Extract the [x, y] coordinate from the center of the cell holding the provided text.  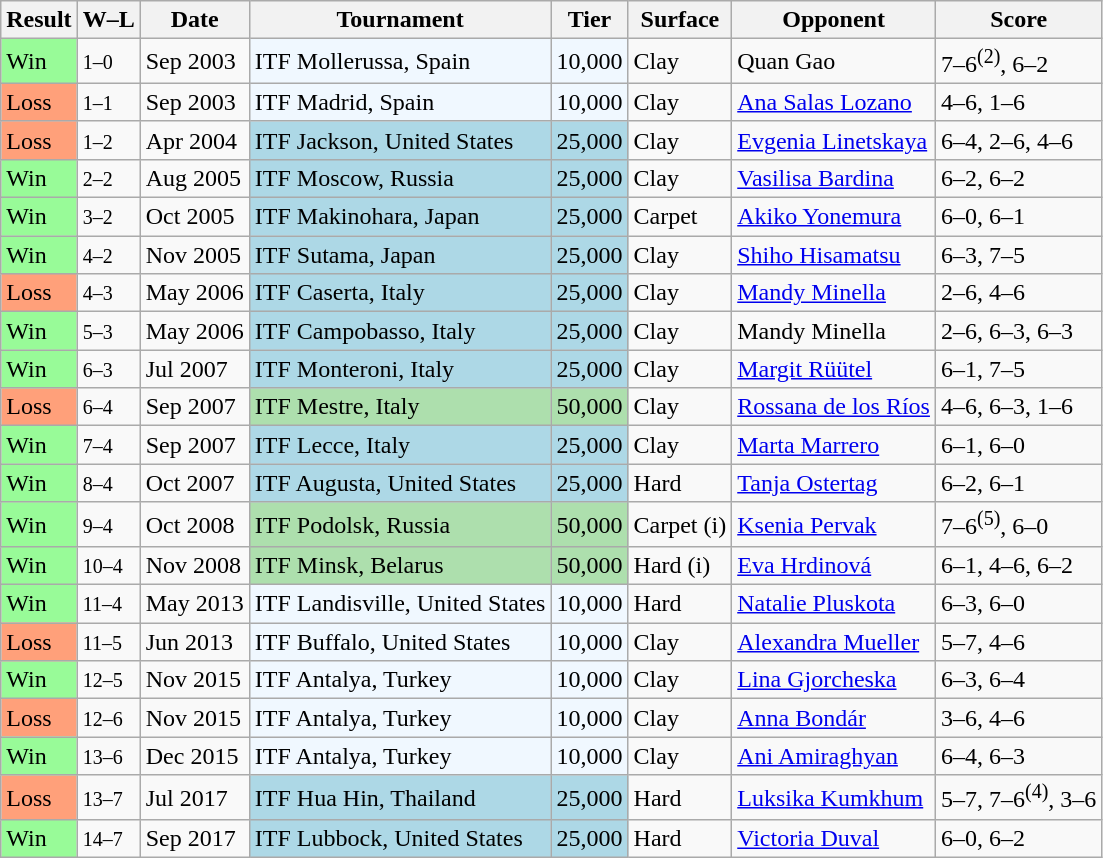
6–1, 4–6, 6–2 [1018, 566]
Oct 2007 [194, 483]
7–6(5), 6–0 [1018, 524]
ITF Jackson, United States [400, 140]
3–2 [108, 217]
5–7, 4–6 [1018, 642]
4–6, 1–6 [1018, 102]
2–2 [108, 178]
11–5 [108, 642]
6–3 [108, 369]
12–6 [108, 718]
6–3, 6–4 [1018, 680]
14–7 [108, 839]
6–2, 6–1 [1018, 483]
6–2, 6–2 [1018, 178]
Carpet (i) [680, 524]
Jun 2013 [194, 642]
Vasilisa Bardina [834, 178]
ITF Madrid, Spain [400, 102]
W–L [108, 20]
5–7, 7–6(4), 3–6 [1018, 798]
Hard (i) [680, 566]
6–3, 6–0 [1018, 604]
4–2 [108, 255]
Alexandra Mueller [834, 642]
ITF Buffalo, United States [400, 642]
6–4 [108, 407]
Aug 2005 [194, 178]
Date [194, 20]
8–4 [108, 483]
ITF Hua Hin, Thailand [400, 798]
ITF Campobasso, Italy [400, 331]
2–6, 4–6 [1018, 293]
Oct 2008 [194, 524]
Jul 2017 [194, 798]
Eva Hrdinová [834, 566]
Margit Rüütel [834, 369]
1–1 [108, 102]
Score [1018, 20]
May 2013 [194, 604]
9–4 [108, 524]
ITF Makinohara, Japan [400, 217]
ITF Lecce, Italy [400, 445]
11–4 [108, 604]
1–0 [108, 62]
Result [39, 20]
Rossana de los Ríos [834, 407]
Shiho Hisamatsu [834, 255]
5–3 [108, 331]
7–6(2), 6–2 [1018, 62]
6–1, 6–0 [1018, 445]
ITF Minsk, Belarus [400, 566]
Victoria Duval [834, 839]
Apr 2004 [194, 140]
3–6, 4–6 [1018, 718]
10–4 [108, 566]
13–6 [108, 756]
7–4 [108, 445]
ITF Landisville, United States [400, 604]
6–4, 6–3 [1018, 756]
Ana Salas Lozano [834, 102]
Sep 2017 [194, 839]
Ksenia Pervak [834, 524]
Evgenia Linetskaya [834, 140]
Tier [590, 20]
Nov 2008 [194, 566]
ITF Augusta, United States [400, 483]
6–3, 7–5 [1018, 255]
Jul 2007 [194, 369]
Lina Gjorcheska [834, 680]
ITF Sutama, Japan [400, 255]
Anna Bondár [834, 718]
ITF Lubbock, United States [400, 839]
ITF Mestre, Italy [400, 407]
Oct 2005 [194, 217]
12–5 [108, 680]
Surface [680, 20]
Carpet [680, 217]
4–6, 6–3, 1–6 [1018, 407]
ITF Caserta, Italy [400, 293]
ITF Monteroni, Italy [400, 369]
Luksika Kumkhum [834, 798]
Akiko Yonemura [834, 217]
Marta Marrero [834, 445]
Ani Amiraghyan [834, 756]
4–3 [108, 293]
6–0, 6–2 [1018, 839]
ITF Mollerussa, Spain [400, 62]
Natalie Pluskota [834, 604]
1–2 [108, 140]
Dec 2015 [194, 756]
ITF Moscow, Russia [400, 178]
Tournament [400, 20]
2–6, 6–3, 6–3 [1018, 331]
ITF Podolsk, Russia [400, 524]
Opponent [834, 20]
6–1, 7–5 [1018, 369]
13–7 [108, 798]
Quan Gao [834, 62]
Tanja Ostertag [834, 483]
Nov 2005 [194, 255]
6–4, 2–6, 4–6 [1018, 140]
6–0, 6–1 [1018, 217]
